Detect which cell encompasses the target text, then output its [x, y] center coordinate. 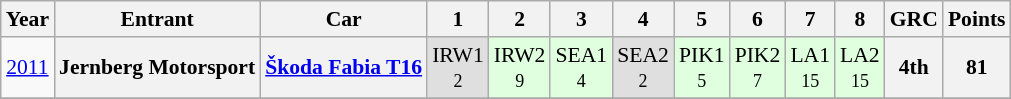
PIK27 [758, 68]
2011 [28, 68]
Points [977, 19]
GRC [914, 19]
2 [520, 19]
LA115 [810, 68]
PIK15 [702, 68]
4th [914, 68]
1 [458, 19]
5 [702, 19]
7 [810, 19]
IRW29 [520, 68]
SEA14 [581, 68]
81 [977, 68]
6 [758, 19]
8 [860, 19]
Car [344, 19]
Jernberg Motorsport [157, 68]
4 [643, 19]
LA215 [860, 68]
Year [28, 19]
Entrant [157, 19]
Škoda Fabia T16 [344, 68]
SEA22 [643, 68]
3 [581, 19]
IRW12 [458, 68]
